Pinpoint the cell where the given text exists, returning its (x, y) midpoint coordinate. 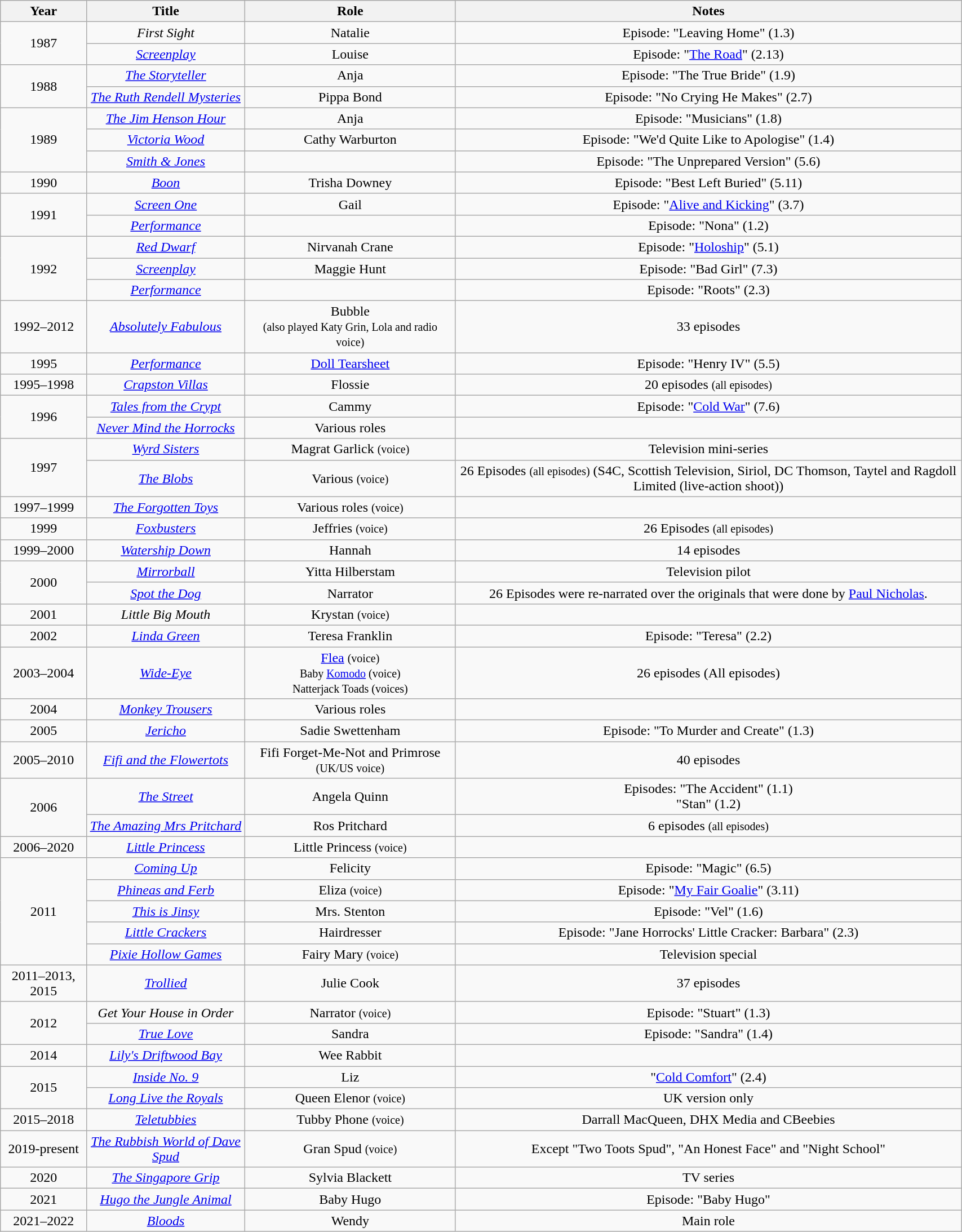
The Blobs (166, 478)
Linda Green (166, 636)
2021 (44, 1199)
14 episodes (708, 550)
Episode: "Musicians" (1.8) (708, 118)
Get Your House in Order (166, 1012)
2012 (44, 1023)
Ros Pritchard (350, 826)
Little Princess (166, 847)
2014 (44, 1055)
Fifi and the Flowertots (166, 760)
Darrall MacQueen, DHX Media and CBeebies (708, 1120)
1988 (44, 86)
Episode: "We'd Quite Like to Apologise" (1.4) (708, 140)
Episode: "Nona" (1.2) (708, 225)
Role (350, 11)
Wyrd Sisters (166, 449)
Smith & Jones (166, 161)
Nirvanah Crane (350, 247)
Julie Cook (350, 983)
26 Episodes were re-narrated over the originals that were done by Paul Nicholas. (708, 593)
26 episodes (All episodes) (708, 673)
1995 (44, 364)
Baby Hugo (350, 1199)
Inside No. 9 (166, 1077)
Tales from the Crypt (166, 406)
Episode: "Roots" (2.3) (708, 290)
1995–1998 (44, 385)
Television mini-series (708, 449)
Pixie Hollow Games (166, 954)
Gail (350, 204)
Trollied (166, 983)
1997 (44, 468)
Various (voice) (350, 478)
Bubble (also played Katy Grin, Lola and radio voice) (350, 327)
1992–2012 (44, 327)
1991 (44, 215)
Magrat Garlick (voice) (350, 449)
1987 (44, 43)
Krystan (voice) (350, 614)
2011 (44, 911)
2005 (44, 731)
Episodes: "The Accident" (1.1) "Stan" (1.2) (708, 797)
The Street (166, 797)
Fairy Mary (voice) (350, 954)
The Singapore Grip (166, 1178)
Episode: "Henry IV" (5.5) (708, 364)
20 episodes (all episodes) (708, 385)
Episode: "Baby Hugo" (708, 1199)
The Jim Henson Hour (166, 118)
2003–2004 (44, 673)
Episode: "To Murder and Create" (1.3) (708, 731)
This is Jinsy (166, 911)
Coming Up (166, 868)
Felicity (350, 868)
Queen Elenor (voice) (350, 1098)
Liz (350, 1077)
Eliza (voice) (350, 890)
Monkey Trousers (166, 710)
Boon (166, 183)
Maggie Hunt (350, 269)
Episode: "Cold War" (7.6) (708, 406)
The Ruth Rendell Mysteries (166, 97)
Hairdresser (350, 933)
Main role (708, 1221)
2006 (44, 807)
TV series (708, 1178)
The Rubbish World of Dave Spud (166, 1149)
Episode: "The True Bride" (1.9) (708, 76)
Episode: "Holoship" (5.1) (708, 247)
2002 (44, 636)
2015–2018 (44, 1120)
Sadie Swettenham (350, 731)
Episode: "Teresa" (2.2) (708, 636)
2006–2020 (44, 847)
2001 (44, 614)
Little Big Mouth (166, 614)
Gran Spud (voice) (350, 1149)
Angela Quinn (350, 797)
1996 (44, 417)
Episode: "No Crying He Makes" (2.7) (708, 97)
Little Princess (voice) (350, 847)
Foxbusters (166, 529)
True Love (166, 1034)
2005–2010 (44, 760)
The Amazing Mrs Pritchard (166, 826)
Episode: "Bad Girl" (7.3) (708, 269)
Absolutely Fabulous (166, 327)
Episode: "The Unprepared Version" (5.6) (708, 161)
1989 (44, 140)
UK version only (708, 1098)
Teresa Franklin (350, 636)
Mirrorball (166, 571)
Cammy (350, 406)
6 episodes (all episodes) (708, 826)
2019-present (44, 1149)
Phineas and Ferb (166, 890)
Mrs. Stenton (350, 911)
Sylvia Blackett (350, 1178)
Hannah (350, 550)
Cathy Warburton (350, 140)
Teletubbies (166, 1120)
The Storyteller (166, 76)
Episode: "Sandra" (1.4) (708, 1034)
Flea (voice) Baby Komodo (voice)Natterjack Toads (voices) (350, 673)
Flossie (350, 385)
1999–2000 (44, 550)
Bloods (166, 1221)
Year (44, 11)
37 episodes (708, 983)
1990 (44, 183)
Jericho (166, 731)
1992 (44, 268)
First Sight (166, 33)
Wee Rabbit (350, 1055)
Episode: "My Fair Goalie" (3.11) (708, 890)
2000 (44, 582)
Except "Two Toots Spud", "An Honest Face" and "Night School" (708, 1149)
33 episodes (708, 327)
Spot the Dog (166, 593)
Various roles (voice) (350, 507)
Long Live the Royals (166, 1098)
Crapston Villas (166, 385)
2015 (44, 1088)
Wide-Eye (166, 673)
2004 (44, 710)
Television pilot (708, 571)
Title (166, 11)
Screen One (166, 204)
Sandra (350, 1034)
2020 (44, 1178)
Red Dwarf (166, 247)
Fifi Forget-Me-Not and Primrose (UK/US voice) (350, 760)
2021–2022 (44, 1221)
Never Mind the Horrocks (166, 428)
Episode: "Leaving Home" (1.3) (708, 33)
Episode: "Magic" (6.5) (708, 868)
Natalie (350, 33)
Little Crackers (166, 933)
Victoria Wood (166, 140)
1999 (44, 529)
Notes (708, 11)
The Forgotten Toys (166, 507)
Yitta Hilberstam (350, 571)
Episode: "Best Left Buried" (5.11) (708, 183)
Hugo the Jungle Animal (166, 1199)
Watership Down (166, 550)
Doll Tearsheet (350, 364)
Television special (708, 954)
Narrator (350, 593)
Episode: "Jane Horrocks' Little Cracker: Barbara" (2.3) (708, 933)
2011–2013, 2015 (44, 983)
"Cold Comfort" (2.4) (708, 1077)
26 Episodes (all episodes) (S4C, Scottish Television, Siriol, DC Thomson, Taytel and Ragdoll Limited (live-action shoot)) (708, 478)
Episode: "Alive and Kicking" (3.7) (708, 204)
Pippa Bond (350, 97)
Episode: "Vel" (1.6) (708, 911)
Wendy (350, 1221)
Trisha Downey (350, 183)
Tubby Phone (voice) (350, 1120)
Narrator (voice) (350, 1012)
Lily's Driftwood Bay (166, 1055)
Episode: "The Road" (2.13) (708, 54)
40 episodes (708, 760)
26 Episodes (all episodes) (708, 529)
Jeffries (voice) (350, 529)
1997–1999 (44, 507)
Louise (350, 54)
Episode: "Stuart" (1.3) (708, 1012)
